Locate the cell with the specified text and output its (X, Y) center coordinate. 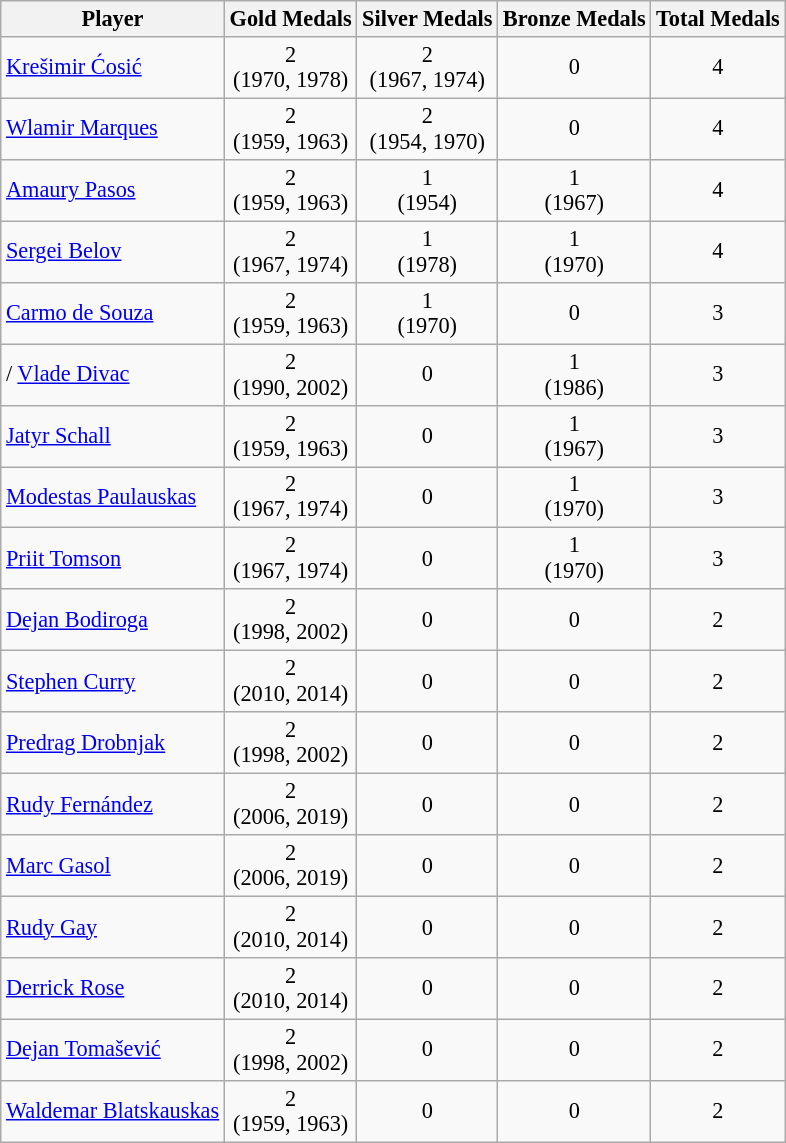
Total Medals (718, 19)
Waldemar Blatskauskas (113, 1110)
Dejan Tomašević (113, 1050)
2(1970, 1978) (290, 68)
Jatyr Schall (113, 436)
Sergei Belov (113, 252)
1(1978) (428, 252)
Silver Medals (428, 19)
Amaury Pasos (113, 190)
Carmo de Souza (113, 312)
Modestas Paulauskas (113, 496)
2(1990, 2002) (290, 374)
1(1954) (428, 190)
/ Vlade Divac (113, 374)
Rudy Fernández (113, 804)
Priit Tomson (113, 558)
Bronze Medals (574, 19)
Player (113, 19)
Marc Gasol (113, 866)
Wlamir Marques (113, 128)
Predrag Drobnjak (113, 742)
Gold Medals (290, 19)
Dejan Bodiroga (113, 620)
Krešimir Ćosić (113, 68)
Rudy Gay (113, 926)
2(1954, 1970) (428, 128)
Stephen Curry (113, 682)
1(1986) (574, 374)
Derrick Rose (113, 988)
